Scan for the cell matching the given text and deliver its [X, Y] coordinate at center. 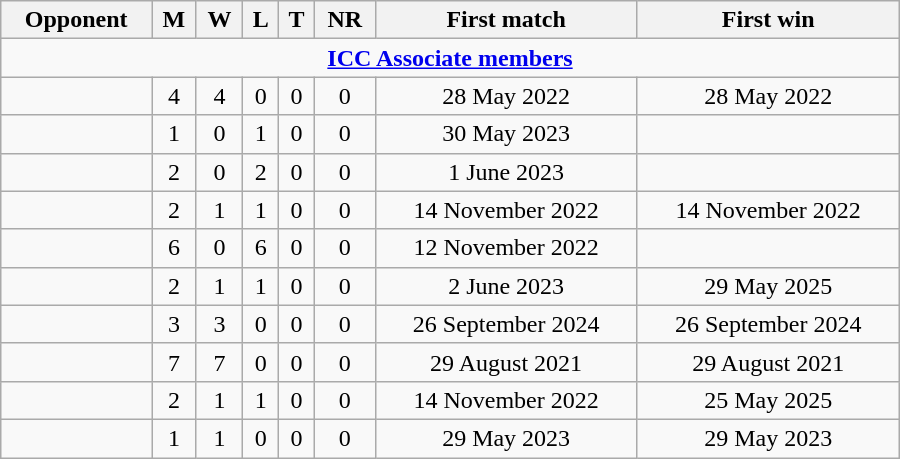
T [297, 20]
M [174, 20]
First match [506, 20]
ICC Associate members [450, 58]
L [261, 20]
29 May 2025 [768, 286]
30 May 2023 [506, 134]
W [219, 20]
25 May 2025 [768, 400]
Opponent [76, 20]
12 November 2022 [506, 248]
1 June 2023 [506, 172]
2 June 2023 [506, 286]
NR [344, 20]
First win [768, 20]
